Scan for the cell matching the given text and deliver its [x, y] coordinate at center. 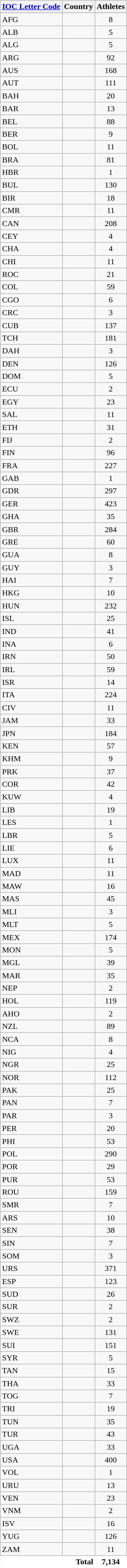
NIG [31, 1052]
USA [31, 1460]
URS [31, 1269]
137 [111, 325]
ROU [31, 1192]
GBR [31, 529]
MAR [31, 976]
38 [111, 1230]
119 [111, 1001]
VEN [31, 1498]
YUG [31, 1536]
88 [111, 121]
168 [111, 70]
MON [31, 950]
SUD [31, 1294]
208 [111, 223]
SIN [31, 1243]
LUX [31, 861]
IRN [31, 657]
SAL [31, 415]
159 [111, 1192]
AHO [31, 1014]
CAN [31, 223]
AUS [31, 70]
TOG [31, 1396]
MEX [31, 937]
ARS [31, 1218]
GER [31, 504]
LBR [31, 835]
SWE [31, 1332]
57 [111, 746]
224 [111, 695]
284 [111, 529]
ROC [31, 274]
ALB [31, 32]
ISV [31, 1523]
MLT [31, 924]
37 [111, 771]
CEY [31, 236]
POR [31, 1166]
CIV [31, 708]
42 [111, 784]
DEN [31, 363]
184 [111, 733]
INA [31, 644]
HOL [31, 1001]
DOM [31, 376]
ESP [31, 1281]
ARG [31, 58]
MGL [31, 963]
DAH [31, 351]
297 [111, 491]
Athletes [111, 7]
LES [31, 823]
THA [31, 1383]
SYR [31, 1358]
HUN [31, 606]
ITA [31, 695]
GUY [31, 568]
ECU [31, 389]
CHA [31, 249]
81 [111, 160]
89 [111, 1026]
HAI [31, 580]
18 [111, 198]
UGA [31, 1447]
IOC Letter Code [31, 7]
MAD [31, 873]
LIE [31, 848]
ALG [31, 45]
21 [111, 274]
227 [111, 466]
60 [111, 542]
29 [111, 1166]
CRC [31, 312]
HBR [31, 172]
TRI [31, 1409]
AUT [31, 83]
GHA [31, 516]
43 [111, 1434]
ETH [31, 427]
PER [31, 1128]
VNM [31, 1511]
CMR [31, 211]
FRA [31, 466]
TAN [31, 1370]
EGY [31, 402]
NOR [31, 1077]
TCH [31, 338]
39 [111, 963]
COL [31, 287]
Total [47, 1561]
BAH [31, 96]
41 [111, 631]
SWZ [31, 1320]
7,134 [111, 1561]
NZL [31, 1026]
PRK [31, 771]
111 [111, 83]
15 [111, 1370]
151 [111, 1345]
GUA [31, 555]
Country [79, 7]
GDR [31, 491]
96 [111, 453]
SUR [31, 1307]
50 [111, 657]
31 [111, 427]
FIN [31, 453]
174 [111, 937]
400 [111, 1460]
BUL [31, 185]
26 [111, 1294]
131 [111, 1332]
NEP [31, 988]
232 [111, 606]
TUN [31, 1422]
423 [111, 504]
FIJ [31, 440]
TUR [31, 1434]
PAN [31, 1103]
BOL [31, 147]
ISL [31, 619]
CUB [31, 325]
MAW [31, 886]
IRL [31, 669]
BAR [31, 109]
MAS [31, 899]
MLI [31, 912]
AFG [31, 19]
URU [31, 1485]
CHI [31, 262]
SEN [31, 1230]
ISR [31, 682]
PHI [31, 1141]
KUW [31, 797]
PAR [31, 1116]
PAK [31, 1090]
BER [31, 134]
45 [111, 899]
CGO [31, 300]
123 [111, 1281]
BIR [31, 198]
PUR [31, 1179]
LIB [31, 810]
IND [31, 631]
SMR [31, 1205]
HKG [31, 593]
VOL [31, 1473]
JPN [31, 733]
SUI [31, 1345]
NGR [31, 1065]
181 [111, 338]
92 [111, 58]
KHM [31, 759]
SOM [31, 1256]
112 [111, 1077]
290 [111, 1154]
GRE [31, 542]
POL [31, 1154]
130 [111, 185]
JAM [31, 720]
371 [111, 1269]
NCA [31, 1039]
14 [111, 682]
ZAM [31, 1549]
BRA [31, 160]
BEL [31, 121]
KEN [31, 746]
COR [31, 784]
GAB [31, 478]
